Scan for the cell matching the given text and deliver its (x, y) coordinate at center. 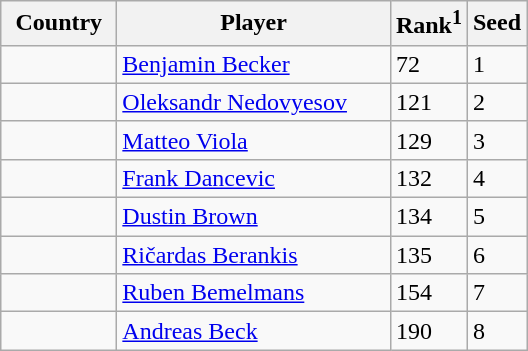
190 (428, 331)
Oleksandr Nedovyesov (254, 102)
Benjamin Becker (254, 64)
1 (496, 64)
121 (428, 102)
Dustin Brown (254, 217)
Ričardas Berankis (254, 255)
Ruben Bemelmans (254, 293)
134 (428, 217)
8 (496, 331)
3 (496, 140)
132 (428, 178)
Player (254, 24)
2 (496, 102)
154 (428, 293)
Frank Dancevic (254, 178)
Matteo Viola (254, 140)
72 (428, 64)
4 (496, 178)
Country (59, 24)
6 (496, 255)
Andreas Beck (254, 331)
5 (496, 217)
129 (428, 140)
135 (428, 255)
7 (496, 293)
Rank1 (428, 24)
Seed (496, 24)
